Provide the [X, Y] coordinate of the cell's center where the given text is located.  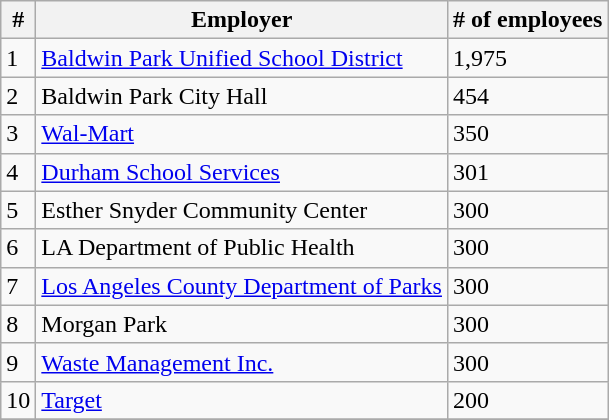
454 [527, 96]
Los Angeles County Department of Parks [242, 286]
Employer [242, 20]
2 [18, 96]
3 [18, 134]
Esther Snyder Community Center [242, 210]
LA Department of Public Health [242, 248]
# of employees [527, 20]
Baldwin Park City Hall [242, 96]
1 [18, 58]
Morgan Park [242, 324]
350 [527, 134]
301 [527, 172]
Wal-Mart [242, 134]
4 [18, 172]
Baldwin Park Unified School District [242, 58]
200 [527, 400]
8 [18, 324]
Waste Management Inc. [242, 362]
Durham School Services [242, 172]
9 [18, 362]
7 [18, 286]
1,975 [527, 58]
# [18, 20]
10 [18, 400]
Target [242, 400]
5 [18, 210]
6 [18, 248]
